Return the (x, y) coordinate for the center point of the cell that contains the specified text.  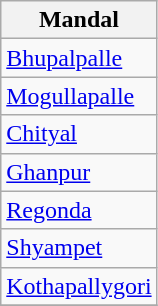
Chityal (79, 134)
Kothapallygori (79, 286)
Bhupalpalle (79, 58)
Mandal (79, 20)
Regonda (79, 210)
Shyampet (79, 248)
Mogullapalle (79, 96)
Ghanpur (79, 172)
